Output the (x, y) coordinate of the center of the cell containing the given text.  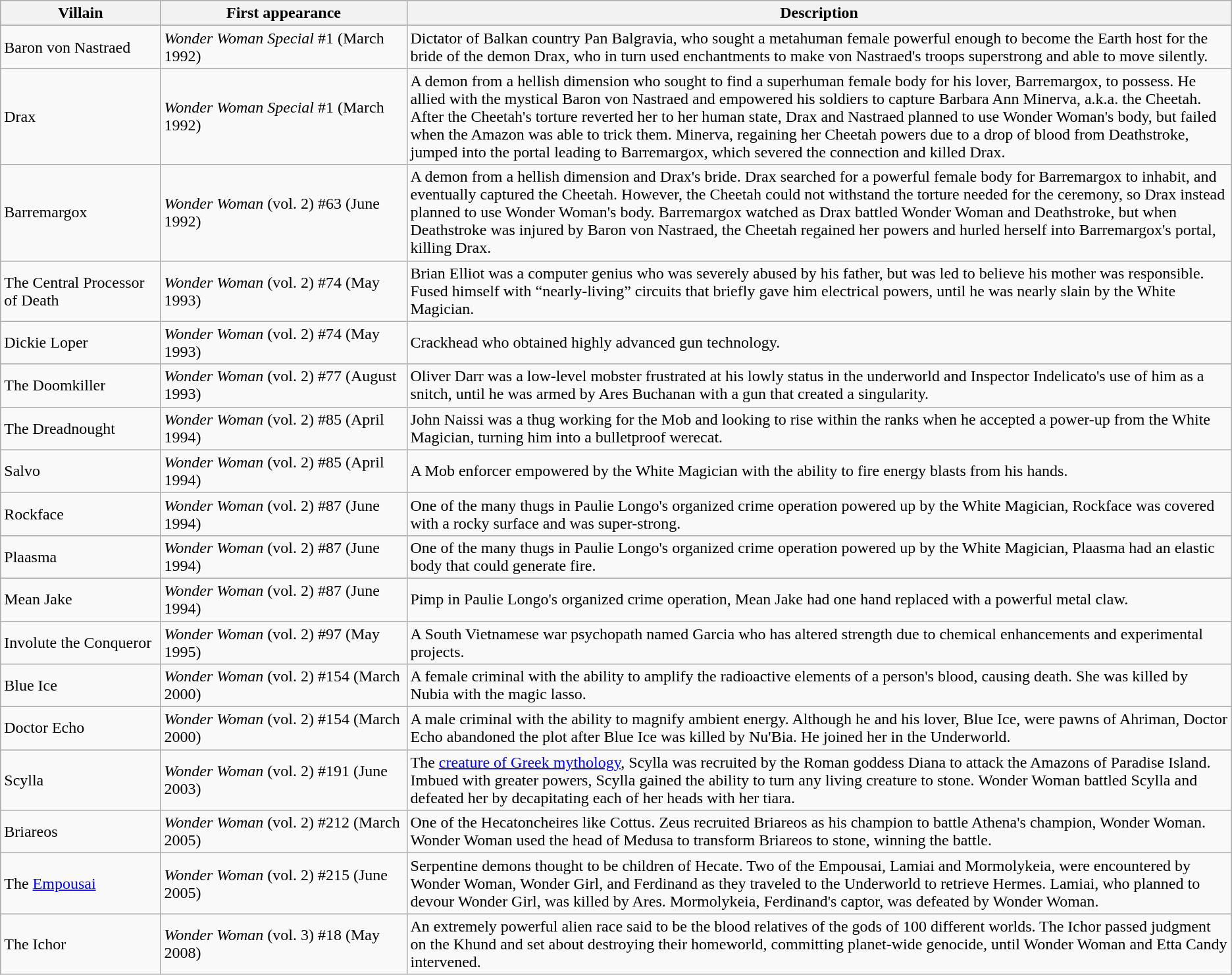
The Empousai (80, 883)
Wonder Woman (vol. 3) #18 (May 2008) (284, 944)
Involute the Conqueror (80, 643)
The Doomkiller (80, 386)
Scylla (80, 780)
Pimp in Paulie Longo's organized crime operation, Mean Jake had one hand replaced with a powerful metal claw. (819, 599)
Wonder Woman (vol. 2) #63 (June 1992) (284, 213)
The Central Processor of Death (80, 291)
Wonder Woman (vol. 2) #215 (June 2005) (284, 883)
Blue Ice (80, 686)
Briareos (80, 832)
A South Vietnamese war psychopath named Garcia who has altered strength due to chemical enhancements and experimental projects. (819, 643)
Dickie Loper (80, 342)
The Dreadnought (80, 428)
The Ichor (80, 944)
Description (819, 13)
Plaasma (80, 557)
Doctor Echo (80, 728)
Wonder Woman (vol. 2) #191 (June 2003) (284, 780)
Wonder Woman (vol. 2) #97 (May 1995) (284, 643)
Salvo (80, 471)
Wonder Woman (vol. 2) #212 (March 2005) (284, 832)
First appearance (284, 13)
A Mob enforcer empowered by the White Magician with the ability to fire energy blasts from his hands. (819, 471)
Villain (80, 13)
Crackhead who obtained highly advanced gun technology. (819, 342)
Wonder Woman (vol. 2) #77 (August 1993) (284, 386)
Barremargox (80, 213)
Mean Jake (80, 599)
Drax (80, 117)
Baron von Nastraed (80, 47)
Rockface (80, 514)
